Output the (X, Y) coordinate of the center of the cell containing the given text.  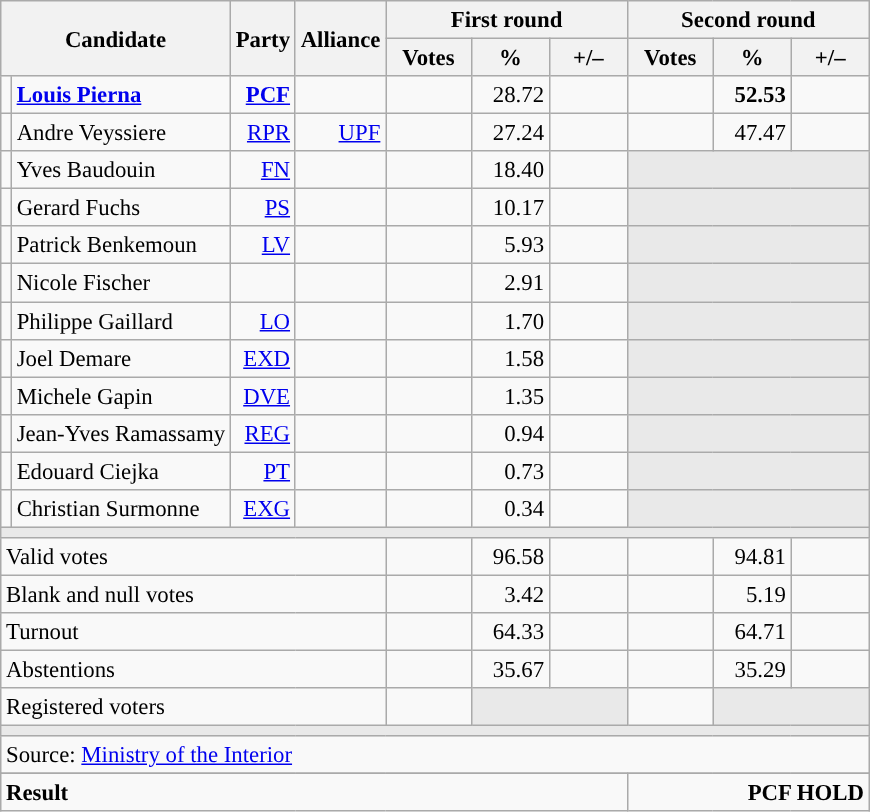
35.29 (752, 670)
PT (262, 471)
64.33 (510, 632)
3.42 (510, 594)
EXD (262, 358)
47.47 (752, 133)
10.17 (510, 208)
Yves Baudouin (120, 170)
UPF (340, 133)
FN (262, 170)
LV (262, 245)
LO (262, 321)
5.93 (510, 245)
Philippe Gaillard (120, 321)
First round (507, 20)
5.19 (752, 594)
PCF HOLD (748, 793)
Turnout (194, 632)
96.58 (510, 557)
DVE (262, 396)
18.40 (510, 170)
Michele Gapin (120, 396)
Christian Surmonne (120, 509)
94.81 (752, 557)
0.34 (510, 509)
Patrick Benkemoun (120, 245)
52.53 (752, 95)
1.35 (510, 396)
Result (314, 793)
0.73 (510, 471)
Louis Pierna (120, 95)
Blank and null votes (194, 594)
Jean-Yves Ramassamy (120, 433)
35.67 (510, 670)
64.71 (752, 632)
REG (262, 433)
Nicole Fischer (120, 283)
Alliance (340, 38)
28.72 (510, 95)
Candidate (116, 38)
Abstentions (194, 670)
RPR (262, 133)
PS (262, 208)
Party (262, 38)
1.70 (510, 321)
Second round (748, 20)
Joel Demare (120, 358)
Edouard Ciejka (120, 471)
1.58 (510, 358)
0.94 (510, 433)
27.24 (510, 133)
Andre Veyssiere (120, 133)
2.91 (510, 283)
Registered voters (194, 707)
EXG (262, 509)
Gerard Fuchs (120, 208)
Valid votes (194, 557)
Source: Ministry of the Interior (435, 755)
PCF (262, 95)
